Return (X, Y) of the center of cell containing provided text 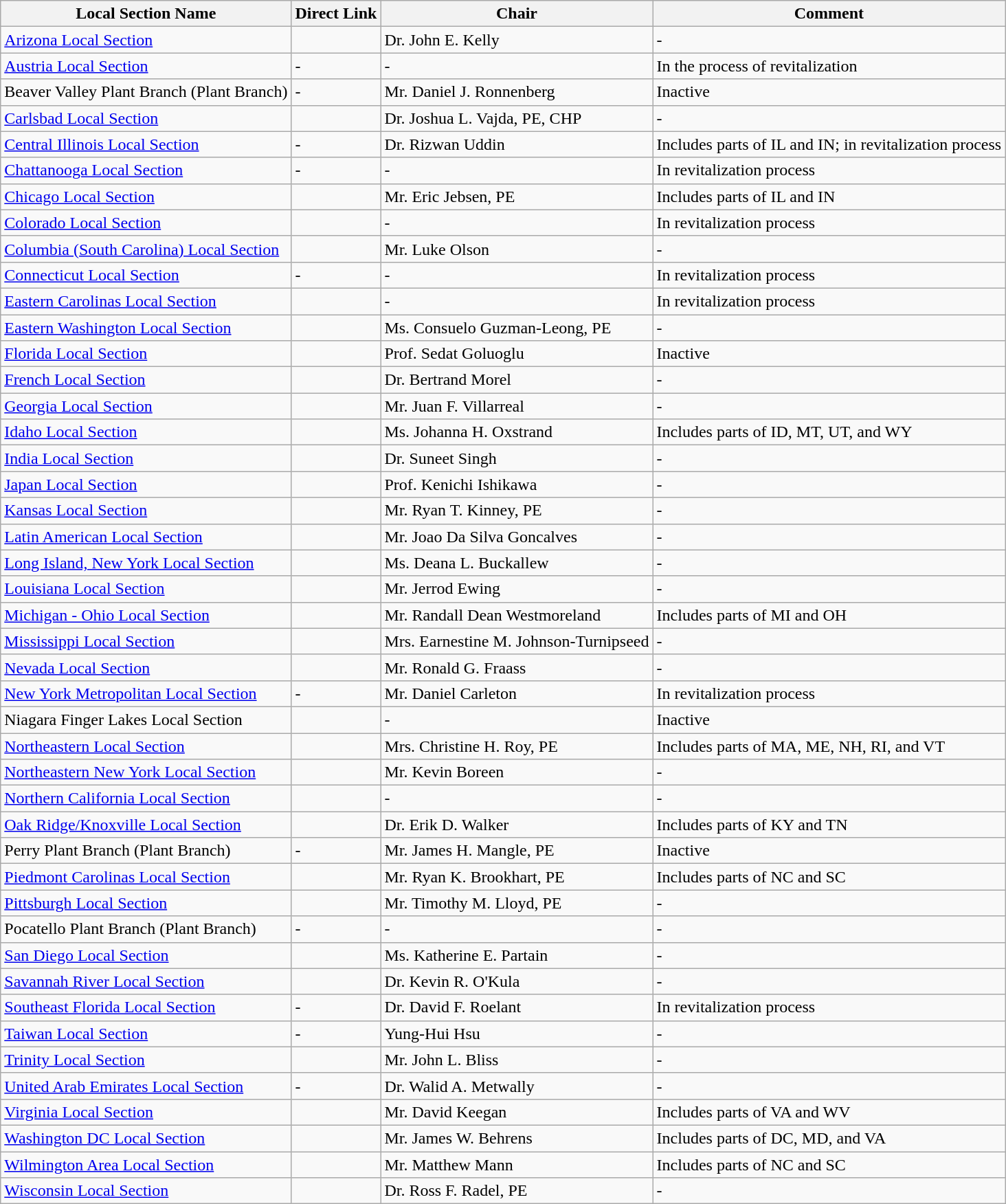
Dr. John E. Kelly (517, 40)
Mr. Daniel Carleton (517, 693)
Chicago Local Section (146, 197)
Dr. Joshua L. Vajda, PE, CHP (517, 118)
Eastern Washington Local Section (146, 328)
Includes parts of MA, ME, NH, RI, and VT (829, 746)
Georgia Local Section (146, 406)
French Local Section (146, 380)
Perry Plant Branch (Plant Branch) (146, 851)
Local Section Name (146, 14)
Washington DC Local Section (146, 1138)
Eastern Carolinas Local Section (146, 301)
Direct Link (336, 14)
Trinity Local Section (146, 1060)
Southeast Florida Local Section (146, 1007)
Florida Local Section (146, 354)
Mr. David Keegan (517, 1112)
Connecticut Local Section (146, 275)
Dr. David F. Roelant (517, 1007)
Wilmington Area Local Section (146, 1165)
Dr. Bertrand Morel (517, 380)
Dr. Rizwan Uddin (517, 144)
New York Metropolitan Local Section (146, 693)
Dr. Walid A. Metwally (517, 1086)
Includes parts of IL and IN; in revitalization process (829, 144)
Mr. John L. Bliss (517, 1060)
Mr. Matthew Mann (517, 1165)
Mr. Ryan T. Kinney, PE (517, 511)
Mr. Ryan K. Brookhart, PE (517, 877)
Comment (829, 14)
Kansas Local Section (146, 511)
Long Island, New York Local Section (146, 563)
Chair (517, 14)
Ms. Katherine E. Partain (517, 955)
Ms. Consuelo Guzman-Leong, PE (517, 328)
Mr. Ronald G. Fraass (517, 667)
Beaver Valley Plant Branch (Plant Branch) (146, 92)
Columbia (South Carolina) Local Section (146, 249)
Dr. Erik D. Walker (517, 825)
Includes parts of DC, MD, and VA (829, 1138)
Mr. Juan F. Villarreal (517, 406)
Ms. Deana L. Buckallew (517, 563)
Piedmont Carolinas Local Section (146, 877)
Virginia Local Section (146, 1112)
Mrs. Earnestine M. Johnson-Turnipseed (517, 641)
Mrs. Christine H. Roy, PE (517, 746)
Mr. Randall Dean Westmoreland (517, 615)
Colorado Local Section (146, 223)
Northeastern New York Local Section (146, 772)
United Arab Emirates Local Section (146, 1086)
Niagara Finger Lakes Local Section (146, 720)
In the process of revitalization (829, 66)
Includes parts of MI and OH (829, 615)
Oak Ridge/Knoxville Local Section (146, 825)
Includes parts of ID, MT, UT, and WY (829, 432)
Includes parts of VA and WV (829, 1112)
Nevada Local Section (146, 667)
Arizona Local Section (146, 40)
Idaho Local Section (146, 432)
Pocatello Plant Branch (Plant Branch) (146, 929)
Austria Local Section (146, 66)
Carlsbad Local Section (146, 118)
Wisconsin Local Section (146, 1191)
Mississippi Local Section (146, 641)
Mr. Jerrod Ewing (517, 589)
Mr. James H. Mangle, PE (517, 851)
India Local Section (146, 458)
Prof. Sedat Goluoglu (517, 354)
San Diego Local Section (146, 955)
Latin American Local Section (146, 537)
Louisiana Local Section (146, 589)
Mr. Kevin Boreen (517, 772)
Mr. Eric Jebsen, PE (517, 197)
Yung-Hui Hsu (517, 1034)
Taiwan Local Section (146, 1034)
Northern California Local Section (146, 799)
Dr. Ross F. Radel, PE (517, 1191)
Ms. Johanna H. Oxstrand (517, 432)
Includes parts of IL and IN (829, 197)
Mr. Joao Da Silva Goncalves (517, 537)
Mr. James W. Behrens (517, 1138)
Mr. Daniel J. Ronnenberg (517, 92)
Japan Local Section (146, 484)
Pittsburgh Local Section (146, 903)
Chattanooga Local Section (146, 170)
Mr. Luke Olson (517, 249)
Prof. Kenichi Ishikawa (517, 484)
Dr. Kevin R. O'Kula (517, 981)
Central Illinois Local Section (146, 144)
Includes parts of KY and TN (829, 825)
Dr. Suneet Singh (517, 458)
Mr. Timothy M. Lloyd, PE (517, 903)
Northeastern Local Section (146, 746)
Savannah River Local Section (146, 981)
Michigan - Ohio Local Section (146, 615)
